Extract the (X, Y) coordinate from the center of the cell holding the provided text.  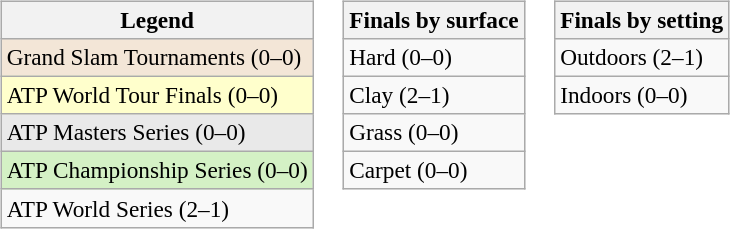
ATP World Tour Finals (0–0) (157, 95)
Finals by surface (434, 20)
Hard (0–0) (434, 57)
Outdoors (2–1) (642, 57)
ATP Championship Series (0–0) (157, 171)
ATP World Series (2–1) (157, 208)
ATP Masters Series (0–0) (157, 133)
Clay (2–1) (434, 95)
Finals by setting (642, 20)
Legend (157, 20)
Grand Slam Tournaments (0–0) (157, 57)
Carpet (0–0) (434, 171)
Grass (0–0) (434, 133)
Indoors (0–0) (642, 95)
